Scan for the cell matching the given text and deliver its (X, Y) coordinate at center. 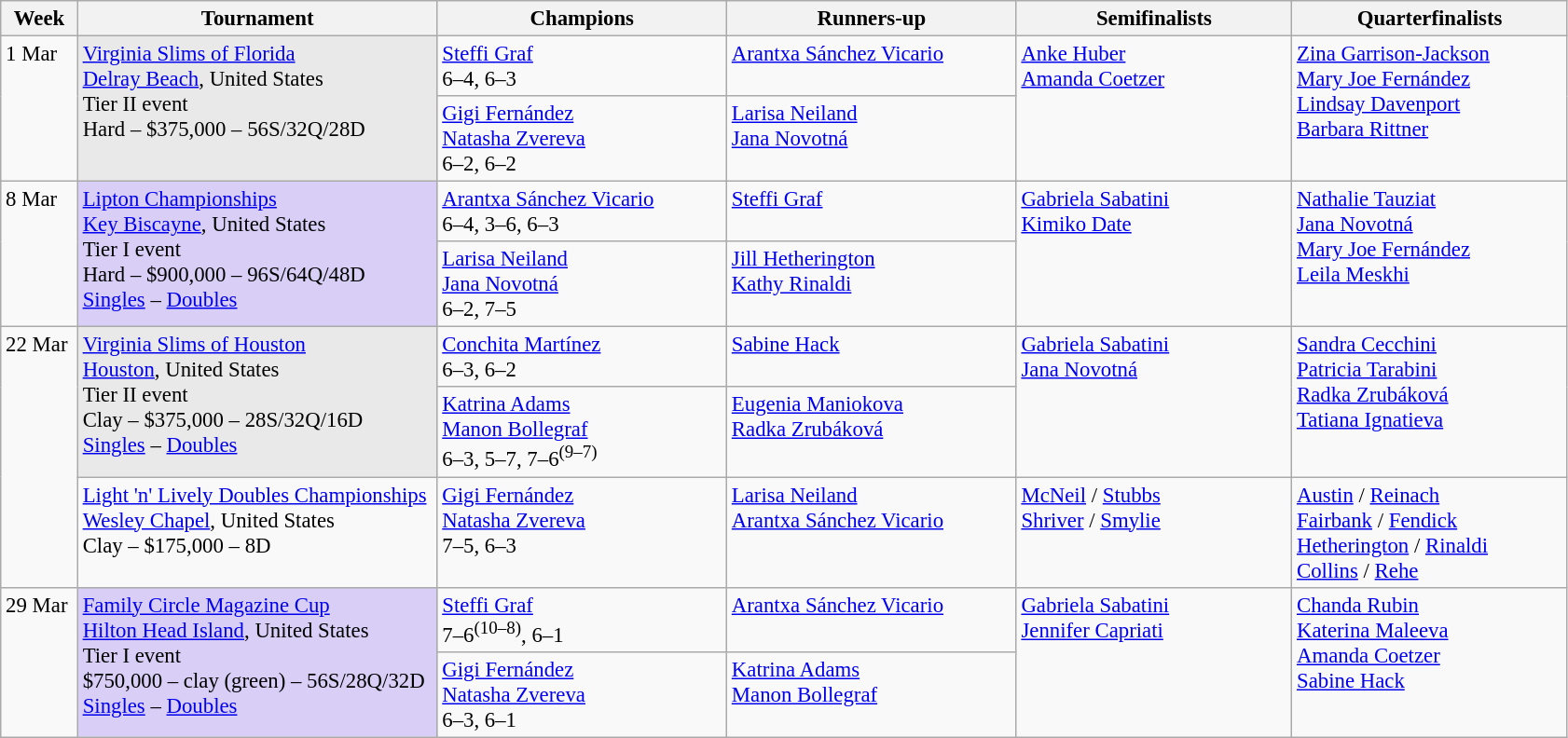
Virginia Slims of Florida Delray Beach, United States Tier II event Hard – $375,000 – 56S/32Q/28D (257, 109)
Katrina Adams Manon Bollegraf (873, 694)
Arantxa Sánchez Vicario6–4, 3–6, 6–3 (582, 212)
Gabriela Sabatini Jennifer Capriati (1154, 662)
Gabriela Sabatini Kimiko Date (1154, 254)
29 Mar (39, 662)
Quarterfinalists (1430, 19)
Larisa Neiland Jana Novotná (873, 139)
Austin / Reinach Fairbank / Fendick Hetherington / Rinaldi Collins / Rehe (1430, 533)
1 Mar (39, 109)
Family Circle Magazine Cup Hilton Head Island, United States Tier I event $750,000 – clay (green) – 56S/28Q/32DSingles – Doubles (257, 662)
Larisa Neiland Jana Novotná 6–2, 7–5 (582, 284)
Jill Hetherington Kathy Rinaldi (873, 284)
Steffi Graf7–6(10–8), 6–1 (582, 619)
Gabriela Sabatini Jana Novotná (1154, 403)
22 Mar (39, 457)
Sabine Hack (873, 358)
Tournament (257, 19)
Semifinalists (1154, 19)
Sandra Cecchini Patricia Tarabini Radka Zrubáková Tatiana Ignatieva (1430, 403)
Larisa Neiland Arantxa Sánchez Vicario (873, 533)
8 Mar (39, 254)
Lipton Championships Key Biscayne, United States Tier I event Hard – $900,000 – 96S/64Q/48DSingles – Doubles (257, 254)
Gigi Fernández Natasha Zvereva 6–2, 6–2 (582, 139)
Nathalie Tauziat Jana Novotná Mary Joe Fernández Leila Meskhi (1430, 254)
Gigi Fernández Natasha Zvereva 6–3, 6–1 (582, 694)
Conchita Martínez6–3, 6–2 (582, 358)
Champions (582, 19)
Gigi Fernández Natasha Zvereva7–5, 6–3 (582, 533)
Zina Garrison-Jackson Mary Joe Fernández Lindsay Davenport Barbara Rittner (1430, 109)
Steffi Graf6–4, 6–3 (582, 67)
Virginia Slims of Houston Houston, United States Tier II event Clay – $375,000 – 28S/32Q/16DSingles – Doubles (257, 403)
Katrina Adams Manon Bollegraf 6–3, 5–7, 7–6(9–7) (582, 432)
Eugenia Maniokova Radka Zrubáková (873, 432)
Week (39, 19)
Chanda Rubin Katerina Maleeva Amanda Coetzer Sabine Hack (1430, 662)
Steffi Graf (873, 212)
Light 'n' Lively Doubles Championships Wesley Chapel, United StatesClay – $175,000 – 8D (257, 533)
Anke Huber Amanda Coetzer (1154, 109)
Runners-up (873, 19)
McNeil / Stubbs Shriver / Smylie (1154, 533)
